For the text-containing cell, return its midpoint in [X, Y] coordinate format. 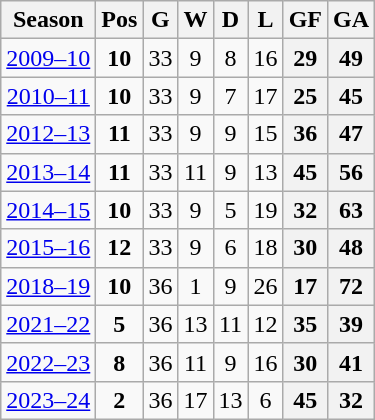
19 [266, 210]
2012–13 [48, 134]
26 [266, 286]
2015–16 [48, 248]
2 [120, 400]
7 [230, 96]
Season [48, 20]
GF [305, 20]
2014–15 [48, 210]
56 [352, 172]
2023–24 [48, 400]
2022–23 [48, 362]
25 [305, 96]
1 [196, 286]
18 [266, 248]
2010–11 [48, 96]
Pos [120, 20]
2013–14 [48, 172]
47 [352, 134]
39 [352, 324]
L [266, 20]
GA [352, 20]
29 [305, 58]
D [230, 20]
2021–22 [48, 324]
48 [352, 248]
72 [352, 286]
W [196, 20]
35 [305, 324]
2018–19 [48, 286]
2009–10 [48, 58]
G [160, 20]
41 [352, 362]
63 [352, 210]
49 [352, 58]
15 [266, 134]
